Detect which cell encompasses the target text, then output its [X, Y] center coordinate. 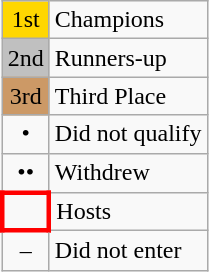
1st [26, 20]
Did not qualify [128, 134]
• [26, 134]
3rd [26, 96]
2nd [26, 58]
Did not enter [128, 251]
Third Place [128, 96]
– [26, 251]
•• [26, 173]
Withdrew [128, 173]
Champions [128, 20]
Hosts [128, 212]
Runners-up [128, 58]
